Extract the [x, y] coordinate from the center of the cell holding the provided text.  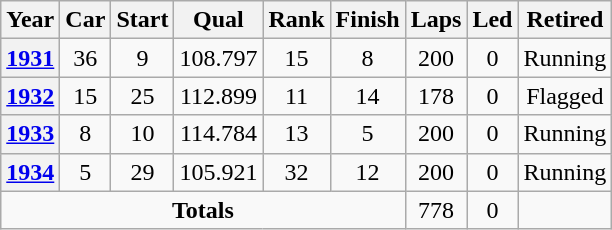
178 [436, 96]
13 [296, 134]
114.784 [218, 134]
11 [296, 96]
9 [142, 58]
1934 [30, 172]
1932 [30, 96]
1931 [30, 58]
108.797 [218, 58]
Finish [368, 20]
29 [142, 172]
36 [86, 58]
Totals [203, 210]
Laps [436, 20]
112.899 [218, 96]
10 [142, 134]
Qual [218, 20]
32 [296, 172]
12 [368, 172]
Year [30, 20]
Retired [565, 20]
105.921 [218, 172]
Rank [296, 20]
778 [436, 210]
25 [142, 96]
1933 [30, 134]
Flagged [565, 96]
Start [142, 20]
14 [368, 96]
Car [86, 20]
Led [492, 20]
